Identify which cell holds the provided text, then report its (x, y) central coordinate. 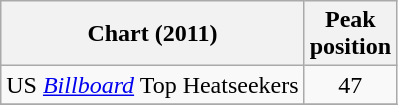
Peakposition (350, 34)
Chart (2011) (152, 34)
US Billboard Top Heatseekers (152, 85)
47 (350, 85)
